Return (X, Y) of the center of cell containing provided text 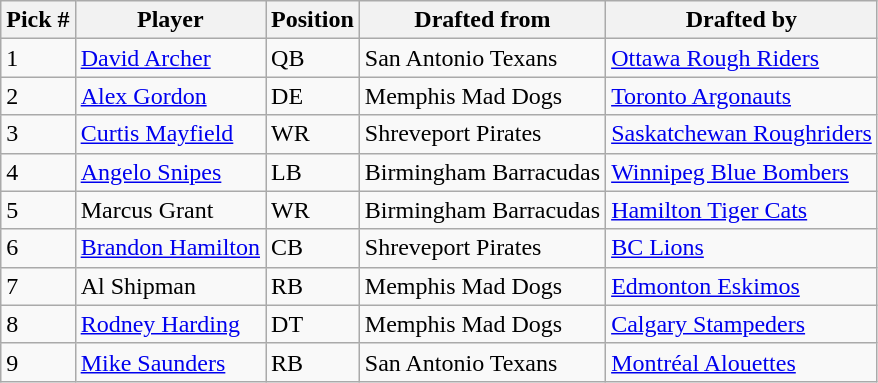
Calgary Stampeders (742, 324)
9 (38, 362)
DT (313, 324)
Rodney Harding (170, 324)
Winnipeg Blue Bombers (742, 172)
CB (313, 248)
8 (38, 324)
Angelo Snipes (170, 172)
Position (313, 20)
Player (170, 20)
Brandon Hamilton (170, 248)
4 (38, 172)
Hamilton Tiger Cats (742, 210)
7 (38, 286)
Pick # (38, 20)
David Archer (170, 58)
5 (38, 210)
LB (313, 172)
Saskatchewan Roughriders (742, 134)
Curtis Mayfield (170, 134)
2 (38, 96)
1 (38, 58)
6 (38, 248)
Edmonton Eskimos (742, 286)
Toronto Argonauts (742, 96)
DE (313, 96)
Montréal Alouettes (742, 362)
Mike Saunders (170, 362)
Marcus Grant (170, 210)
QB (313, 58)
Ottawa Rough Riders (742, 58)
Drafted by (742, 20)
Al Shipman (170, 286)
3 (38, 134)
Alex Gordon (170, 96)
BC Lions (742, 248)
Drafted from (482, 20)
